For the text-containing cell, return its midpoint in (X, Y) coordinate format. 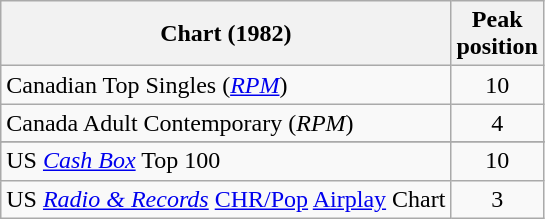
US Radio & Records CHR/Pop Airplay Chart (226, 199)
Chart (1982) (226, 34)
4 (497, 123)
Peakposition (497, 34)
Canada Adult Contemporary (RPM) (226, 123)
Canadian Top Singles (RPM) (226, 85)
3 (497, 199)
US Cash Box Top 100 (226, 161)
